Capture the cell that displays the provided text and extract its (x, y) central coordinate. 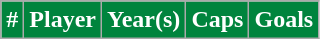
Caps (218, 20)
Goals (284, 20)
# (12, 20)
Player (63, 20)
Year(s) (144, 20)
